Locate the cell with the specified text and output its (x, y) center coordinate. 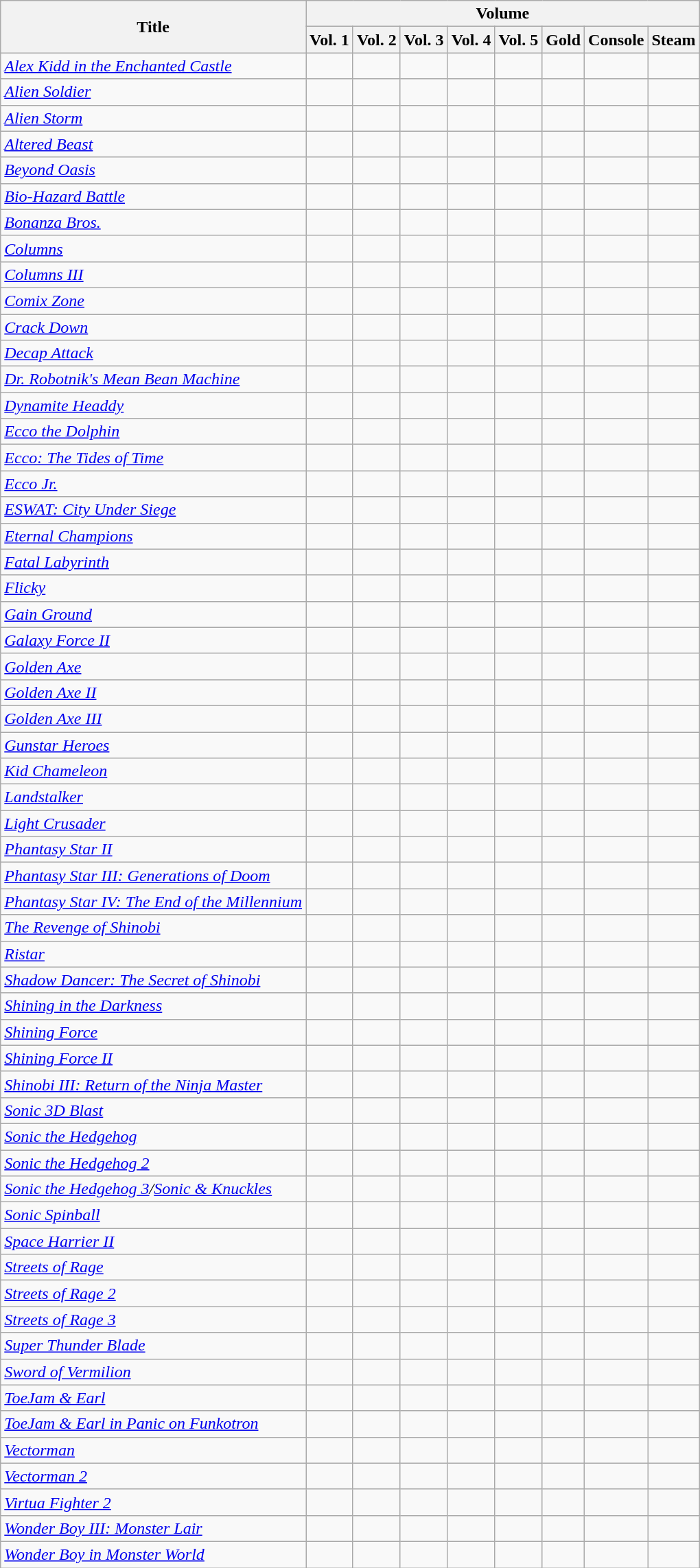
Ecco Jr. (154, 484)
Sonic the Hedgehog 3/Sonic & Knuckles (154, 1189)
Columns (154, 248)
Shadow Dancer: The Secret of Shinobi (154, 980)
Sonic Spinball (154, 1215)
Sonic 3D Blast (154, 1110)
Light Crusader (154, 823)
Super Thunder Blade (154, 1346)
Altered Beast (154, 144)
Shinobi III: Return of the Ninja Master (154, 1084)
Ristar (154, 954)
Sonic the Hedgehog (154, 1136)
Crack Down (154, 327)
Sonic the Hedgehog 2 (154, 1163)
Golden Axe (154, 666)
Title (154, 27)
Dr. Robotnik's Mean Bean Machine (154, 379)
ESWAT: City Under Siege (154, 510)
Alex Kidd in the Enchanted Castle (154, 66)
Shining Force II (154, 1058)
Vectorman (154, 1450)
Bonanza Bros. (154, 222)
Virtua Fighter 2 (154, 1502)
Console (616, 40)
Space Harrier II (154, 1241)
Streets of Rage (154, 1267)
Comix Zone (154, 301)
Columns III (154, 274)
Vol. 5 (519, 40)
Wonder Boy in Monster World (154, 1554)
ToeJam & Earl in Panic on Funkotron (154, 1424)
ToeJam & Earl (154, 1398)
Galaxy Force II (154, 640)
Dynamite Headdy (154, 406)
Vol. 4 (471, 40)
Shining in the Darkness (154, 1006)
Steam (674, 40)
Vol. 2 (376, 40)
Alien Soldier (154, 92)
Sword of Vermilion (154, 1372)
Phantasy Star II (154, 850)
Shining Force (154, 1032)
Eternal Champions (154, 536)
Landstalker (154, 797)
Vol. 3 (424, 40)
Kid Chameleon (154, 771)
Vol. 1 (329, 40)
Streets of Rage 2 (154, 1294)
Alien Storm (154, 118)
Golden Axe III (154, 718)
Ecco the Dolphin (154, 432)
Golden Axe II (154, 692)
Beyond Oasis (154, 170)
Volume (503, 14)
Vectorman 2 (154, 1476)
Phantasy Star IV: The End of the Millennium (154, 902)
The Revenge of Shinobi (154, 928)
Flicky (154, 588)
Gold (563, 40)
Phantasy Star III: Generations of Doom (154, 876)
Streets of Rage 3 (154, 1320)
Gain Ground (154, 614)
Ecco: The Tides of Time (154, 458)
Wonder Boy III: Monster Lair (154, 1528)
Fatal Labyrinth (154, 562)
Bio-Hazard Battle (154, 196)
Decap Attack (154, 353)
Gunstar Heroes (154, 745)
